Capture the cell that displays the provided text and extract its [x, y] central coordinate. 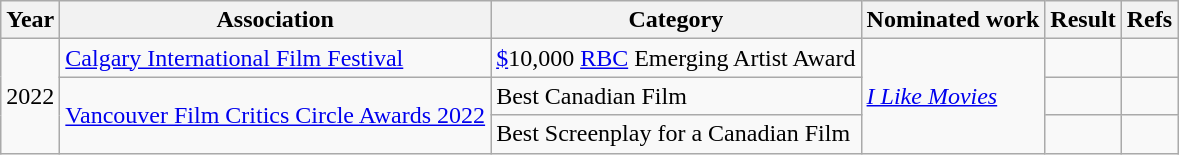
Calgary International Film Festival [276, 58]
Result [1083, 20]
Best Screenplay for a Canadian Film [676, 134]
Year [30, 20]
Nominated work [953, 20]
Association [276, 20]
2022 [30, 96]
Vancouver Film Critics Circle Awards 2022 [276, 115]
Best Canadian Film [676, 96]
$10,000 RBC Emerging Artist Award [676, 58]
I Like Movies [953, 96]
Category [676, 20]
Refs [1149, 20]
